Determine the (X, Y) coordinate at the center of the cell enclosing the given text.  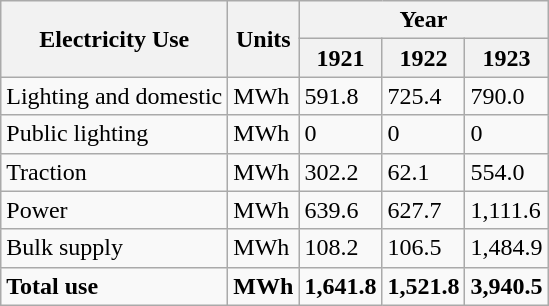
627.7 (424, 210)
Lighting and domestic (114, 96)
Electricity Use (114, 39)
1923 (506, 58)
639.6 (340, 210)
725.4 (424, 96)
1,484.9 (506, 248)
1922 (424, 58)
302.2 (340, 172)
Traction (114, 172)
108.2 (340, 248)
Public lighting (114, 134)
Total use (114, 286)
591.8 (340, 96)
3,940.5 (506, 286)
62.1 (424, 172)
790.0 (506, 96)
Power (114, 210)
1,521.8 (424, 286)
1921 (340, 58)
106.5 (424, 248)
1,641.8 (340, 286)
1,111.6 (506, 210)
Bulk supply (114, 248)
554.0 (506, 172)
Year (424, 20)
Units (264, 39)
